Identify which cell holds the provided text, then report its [x, y] central coordinate. 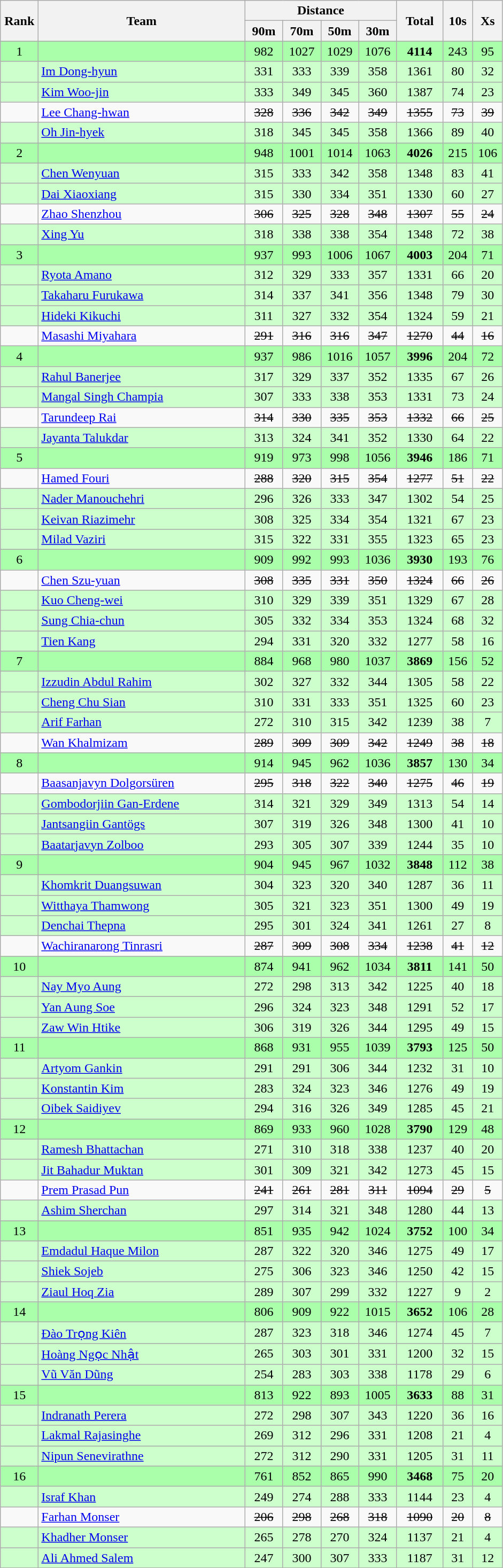
1305 [420, 682]
Hoàng Ngọc Nhật [142, 1354]
1239 [420, 722]
Total [420, 21]
1005 [377, 1395]
1332 [420, 417]
914 [264, 763]
343 [377, 1415]
1200 [420, 1354]
1016 [340, 356]
75 [458, 1476]
Hideki Kikuchi [142, 316]
Tien Kang [142, 641]
933 [301, 1129]
1287 [420, 885]
129 [458, 1129]
355 [377, 539]
967 [340, 864]
241 [264, 1190]
1187 [420, 1557]
1261 [420, 926]
42 [458, 1271]
125 [458, 1048]
3793 [420, 1048]
206 [264, 1517]
1220 [420, 1415]
293 [264, 844]
112 [458, 864]
269 [264, 1436]
1090 [420, 1517]
360 [377, 92]
Chen Wenyuan [142, 173]
1006 [340, 255]
Kuo Cheng-wei [142, 600]
Artyom Gankin [142, 1068]
74 [458, 92]
Zaw Win Htike [142, 1027]
68 [458, 621]
1208 [420, 1436]
931 [301, 1048]
1355 [420, 112]
Sung Chia-chun [142, 621]
76 [487, 559]
1250 [420, 1271]
941 [301, 966]
Denchai Thepna [142, 926]
1057 [377, 356]
Nay Myo Aung [142, 987]
884 [264, 661]
46 [458, 783]
942 [340, 1230]
275 [264, 1271]
Masashi Miyahara [142, 336]
1094 [420, 1190]
1313 [420, 803]
948 [264, 153]
Ashim Sherchan [142, 1210]
Baasanjavyn Dolgorsüren [142, 783]
992 [301, 559]
95 [487, 51]
1387 [420, 92]
Witthaya Thamwong [142, 906]
1273 [420, 1169]
281 [340, 1190]
3468 [420, 1476]
Oibek Saidiyev [142, 1109]
Rahul Banerjee [142, 377]
Khadher Monser [142, 1537]
1137 [420, 1537]
Oh Jin-hyek [142, 132]
Emdadul Haque Milon [142, 1251]
55 [458, 214]
90m [264, 31]
270 [340, 1537]
215 [458, 153]
Wan Khalmizam [142, 743]
1024 [377, 1230]
1027 [301, 51]
813 [264, 1395]
973 [301, 458]
Yan Aung Soe [142, 1007]
1032 [377, 864]
193 [458, 559]
998 [340, 458]
852 [301, 1476]
65 [458, 539]
290 [340, 1456]
357 [377, 275]
1323 [420, 539]
10s [458, 21]
249 [264, 1496]
254 [264, 1375]
Jit Bahadur Muktan [142, 1169]
1029 [340, 51]
Kim Woo-jin [142, 92]
1302 [420, 498]
59 [458, 316]
Prem Prasad Pun [142, 1190]
1321 [420, 519]
Nipun Senevirathne [142, 1456]
350 [377, 580]
1028 [377, 1129]
39 [487, 112]
Milad Vaziri [142, 539]
1227 [420, 1292]
1039 [377, 1048]
980 [340, 661]
247 [264, 1557]
955 [340, 1048]
261 [301, 1190]
278 [301, 1537]
4114 [420, 51]
Im Dong-hyun [142, 72]
Keivan Riazimehr [142, 519]
80 [458, 72]
Baatarjavyn Zolboo [142, 844]
Nader Manouchehri [142, 498]
Farhan Monser [142, 1517]
869 [264, 1129]
1280 [420, 1210]
64 [458, 438]
Xs [487, 21]
1335 [420, 377]
1325 [420, 702]
4003 [420, 255]
356 [377, 295]
893 [340, 1395]
1034 [377, 966]
271 [264, 1149]
Zhao Shenzhou [142, 214]
904 [264, 864]
Đào Trọng Kiên [142, 1333]
1076 [377, 51]
297 [264, 1210]
Lakmal Rajasinghe [142, 1436]
865 [340, 1476]
Israf Khan [142, 1496]
243 [458, 51]
3857 [420, 763]
48 [487, 1129]
1225 [420, 987]
3811 [420, 966]
3848 [420, 864]
Jantsangiin Gantögs [142, 824]
982 [264, 51]
1244 [420, 844]
1285 [420, 1109]
1015 [377, 1312]
968 [301, 661]
Ramesh Bhattachan [142, 1149]
51 [458, 478]
Arif Farhan [142, 722]
Ziaul Hoq Zia [142, 1292]
1232 [420, 1068]
1274 [420, 1333]
3633 [420, 1395]
1361 [420, 72]
1307 [420, 214]
Izzudin Abdul Rahim [142, 682]
986 [301, 356]
919 [264, 458]
874 [264, 966]
186 [458, 458]
141 [458, 966]
868 [264, 1048]
1056 [377, 458]
4026 [420, 153]
299 [340, 1292]
Konstantin Kim [142, 1088]
Takaharu Furukawa [142, 295]
Khomkrit Duangsuwan [142, 885]
89 [458, 132]
1276 [420, 1088]
268 [340, 1517]
3790 [420, 1129]
3652 [420, 1312]
1063 [377, 153]
1295 [420, 1027]
100 [458, 1230]
960 [340, 1129]
130 [458, 763]
Xing Yu [142, 234]
Rank [19, 21]
1 [19, 51]
1014 [340, 153]
1270 [420, 336]
1366 [420, 132]
3946 [420, 458]
1144 [420, 1496]
1238 [420, 946]
Dai Xiaoxiang [142, 193]
336 [301, 112]
1237 [420, 1149]
156 [458, 661]
Wachiranarong Tinrasri [142, 946]
Team [142, 21]
990 [377, 1476]
935 [301, 1230]
88 [458, 1395]
1291 [420, 1007]
Chen Szu-yuan [142, 580]
304 [264, 885]
3 [19, 255]
79 [458, 295]
302 [264, 682]
70m [301, 31]
1001 [301, 153]
3869 [420, 661]
806 [264, 1312]
Mangal Singh Champia [142, 397]
30 [487, 295]
Indranath Perera [142, 1415]
3752 [420, 1230]
317 [264, 377]
83 [458, 173]
Ali Ahmed Salem [142, 1557]
Vũ Văn Dũng [142, 1375]
1067 [377, 255]
35 [458, 844]
1329 [420, 600]
30m [377, 31]
1249 [420, 743]
Shiek Sojeb [142, 1271]
Hamed Fouri [142, 478]
Gombodorjiin Gan-Erdene [142, 803]
Cheng Chu Sian [142, 702]
Distance [321, 11]
851 [264, 1230]
3996 [420, 356]
Jayanta Talukdar [142, 438]
274 [301, 1496]
1178 [420, 1375]
Lee Chang-hwan [142, 112]
300 [301, 1557]
Tarundeep Rai [142, 417]
1037 [377, 661]
1205 [420, 1456]
50m [340, 31]
3930 [420, 559]
761 [264, 1476]
Ryota Amano [142, 275]
